From the cell containing the given text, extract its center point as [x, y] coordinate. 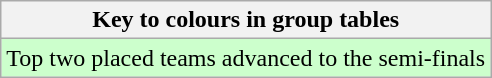
Key to colours in group tables [246, 20]
Top two placed teams advanced to the semi-finals [246, 58]
